Locate the cell with the specified text and output its [x, y] center coordinate. 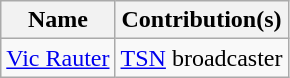
Name [58, 20]
Contribution(s) [202, 20]
TSN broadcaster [202, 58]
Vic Rauter [58, 58]
